Detect which cell encompasses the target text, then output its (X, Y) center coordinate. 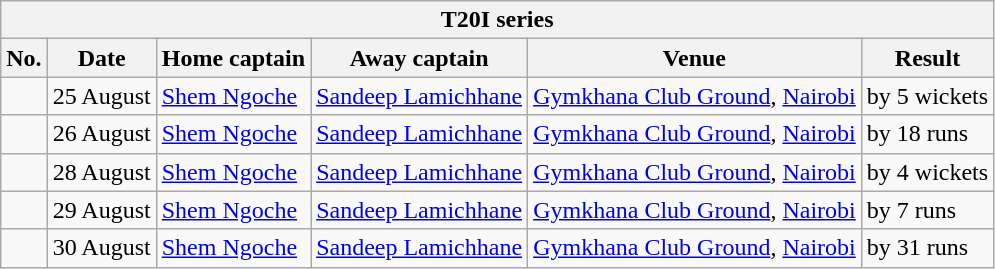
28 August (102, 172)
Home captain (233, 58)
T20I series (498, 20)
Date (102, 58)
by 4 wickets (927, 172)
by 5 wickets (927, 96)
25 August (102, 96)
by 18 runs (927, 134)
Away captain (420, 58)
26 August (102, 134)
Result (927, 58)
by 31 runs (927, 248)
29 August (102, 210)
No. (24, 58)
30 August (102, 248)
by 7 runs (927, 210)
Venue (695, 58)
